Return the [x, y] coordinate for the center point of the cell that contains the specified text.  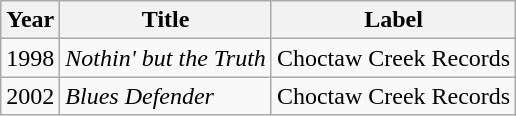
Blues Defender [166, 96]
Label [393, 20]
Year [30, 20]
1998 [30, 58]
Nothin' but the Truth [166, 58]
Title [166, 20]
2002 [30, 96]
